Return the (X, Y) coordinate for the center point of the cell that contains the specified text.  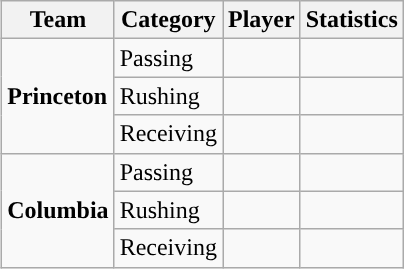
Columbia (58, 210)
Princeton (58, 96)
Category (168, 20)
Player (261, 20)
Team (58, 20)
Statistics (352, 20)
